Search for the cell housing the specified text and yield its (X, Y) center coordinate. 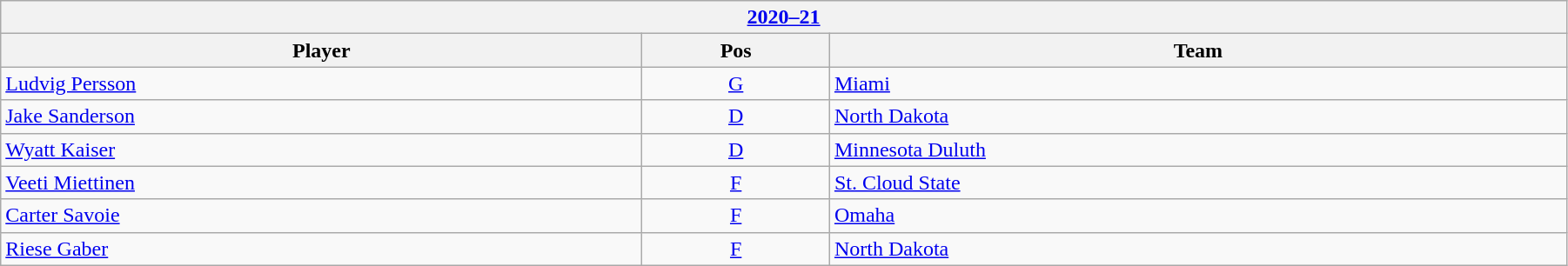
Pos (736, 50)
Player (322, 50)
Jake Sanderson (322, 116)
2020–21 (784, 17)
Carter Savoie (322, 216)
Team (1197, 50)
Ludvig Persson (322, 83)
Omaha (1197, 216)
St. Cloud State (1197, 183)
Riese Gaber (322, 249)
Veeti Miettinen (322, 183)
Wyatt Kaiser (322, 150)
Miami (1197, 83)
G (736, 83)
Minnesota Duluth (1197, 150)
